Scan for the cell matching the given text and deliver its [X, Y] coordinate at center. 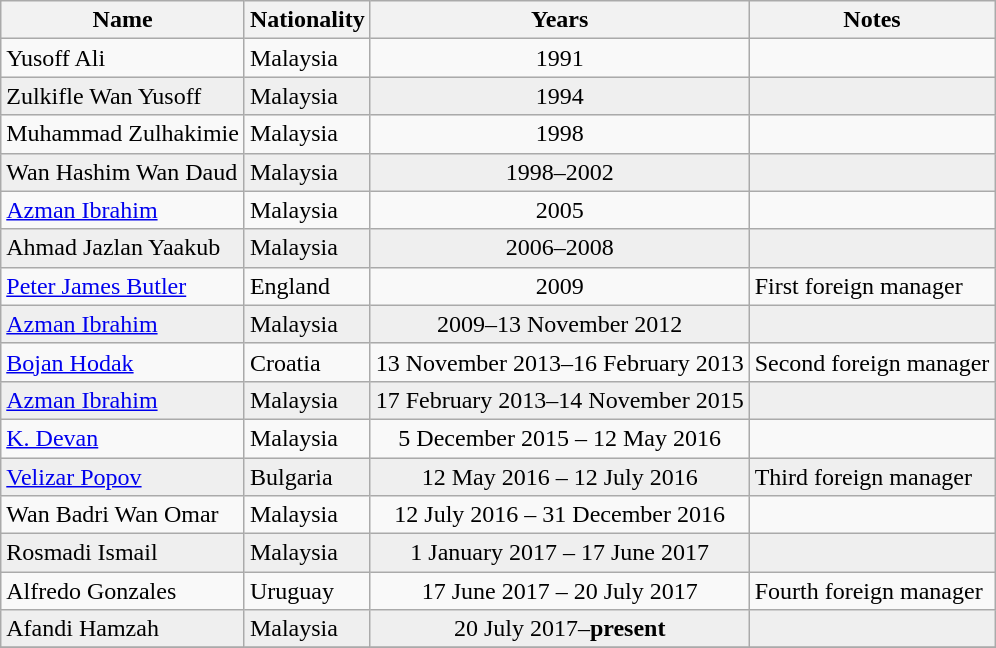
Third foreign manager [872, 477]
K. Devan [123, 438]
Uruguay [307, 591]
Wan Hashim Wan Daud [123, 172]
Notes [872, 20]
Rosmadi Ismail [123, 553]
12 May 2016 – 12 July 2016 [560, 477]
Second foreign manager [872, 362]
17 June 2017 – 20 July 2017 [560, 591]
Peter James Butler [123, 286]
Nationality [307, 20]
20 July 2017–present [560, 629]
17 February 2013–14 November 2015 [560, 400]
12 July 2016 – 31 December 2016 [560, 515]
2005 [560, 210]
Ahmad Jazlan Yaakub [123, 248]
Croatia [307, 362]
2009 [560, 286]
Fourth foreign manager [872, 591]
Bojan Hodak [123, 362]
1998 [560, 134]
First foreign manager [872, 286]
2006–2008 [560, 248]
Velizar Popov [123, 477]
1994 [560, 96]
Bulgaria [307, 477]
Muhammad Zulhakimie [123, 134]
1998–2002 [560, 172]
Alfredo Gonzales [123, 591]
13 November 2013–16 February 2013 [560, 362]
Yusoff Ali [123, 58]
2009–13 November 2012 [560, 324]
Years [560, 20]
Zulkifle Wan Yusoff [123, 96]
5 December 2015 – 12 May 2016 [560, 438]
1 January 2017 – 17 June 2017 [560, 553]
Afandi Hamzah [123, 629]
1991 [560, 58]
Name [123, 20]
England [307, 286]
Wan Badri Wan Omar [123, 515]
